Return [X, Y] of the center of cell containing provided text 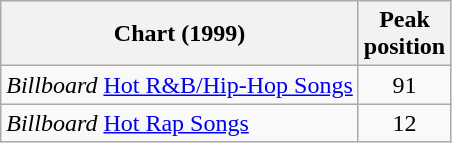
12 [404, 123]
Peakposition [404, 34]
Chart (1999) [180, 34]
Billboard Hot Rap Songs [180, 123]
Billboard Hot R&B/Hip-Hop Songs [180, 85]
91 [404, 85]
